Determine the [X, Y] coordinate at the center of the cell enclosing the given text.  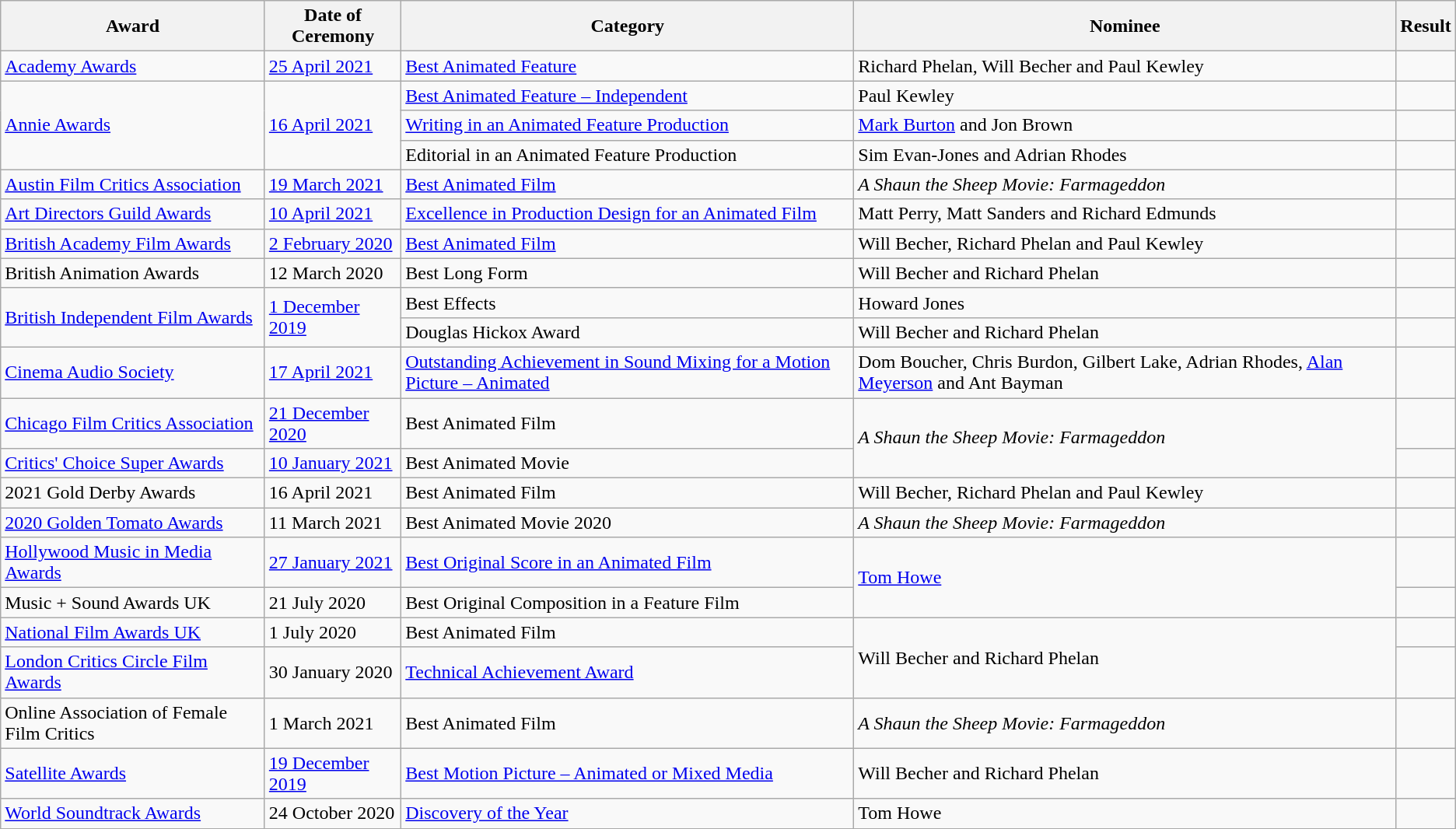
Discovery of the Year [628, 813]
Best Animated Movie 2020 [628, 523]
Writing in an Animated Feature Production [628, 125]
Music + Sound Awards UK [133, 603]
Paul Kewley [1125, 96]
Online Association of Female Film Critics [133, 723]
Annie Awards [133, 125]
Result [1426, 26]
British Academy Film Awards [133, 243]
Austin Film Critics Association [133, 184]
25 April 2021 [333, 66]
Best Original Score in an Animated Film [628, 563]
Technical Achievement Award [628, 672]
11 March 2021 [333, 523]
1 July 2020 [333, 632]
2 February 2020 [333, 243]
1 March 2021 [333, 723]
12 March 2020 [333, 273]
Howard Jones [1125, 303]
Date of Ceremony [333, 26]
Outstanding Achievement in Sound Mixing for a Motion Picture – Animated [628, 372]
Dom Boucher, Chris Burdon, Gilbert Lake, Adrian Rhodes, Alan Meyerson and Ant Bayman [1125, 372]
Best Animated Feature [628, 66]
Best Motion Picture – Animated or Mixed Media [628, 773]
2020 Golden Tomato Awards [133, 523]
Chicago Film Critics Association [133, 423]
National Film Awards UK [133, 632]
24 October 2020 [333, 813]
21 December 2020 [333, 423]
Hollywood Music in Media Awards [133, 563]
Best Animated Feature – Independent [628, 96]
Richard Phelan, Will Becher and Paul Kewley [1125, 66]
10 April 2021 [333, 214]
10 January 2021 [333, 463]
Art Directors Guild Awards [133, 214]
19 December 2019 [333, 773]
27 January 2021 [333, 563]
2021 Gold Derby Awards [133, 493]
Academy Awards [133, 66]
1 December 2019 [333, 317]
Critics' Choice Super Awards [133, 463]
London Critics Circle Film Awards [133, 672]
Satellite Awards [133, 773]
Award [133, 26]
Douglas Hickox Award [628, 332]
Best Original Composition in a Feature Film [628, 603]
Cinema Audio Society [133, 372]
Best Animated Movie [628, 463]
Best Effects [628, 303]
Editorial in an Animated Feature Production [628, 155]
Excellence in Production Design for an Animated Film [628, 214]
Mark Burton and Jon Brown [1125, 125]
Category [628, 26]
Sim Evan-Jones and Adrian Rhodes [1125, 155]
British Independent Film Awards [133, 317]
21 July 2020 [333, 603]
17 April 2021 [333, 372]
Best Long Form [628, 273]
19 March 2021 [333, 184]
Matt Perry, Matt Sanders and Richard Edmunds [1125, 214]
World Soundtrack Awards [133, 813]
British Animation Awards [133, 273]
30 January 2020 [333, 672]
Nominee [1125, 26]
